Scan for the cell matching the given text and deliver its (X, Y) coordinate at center. 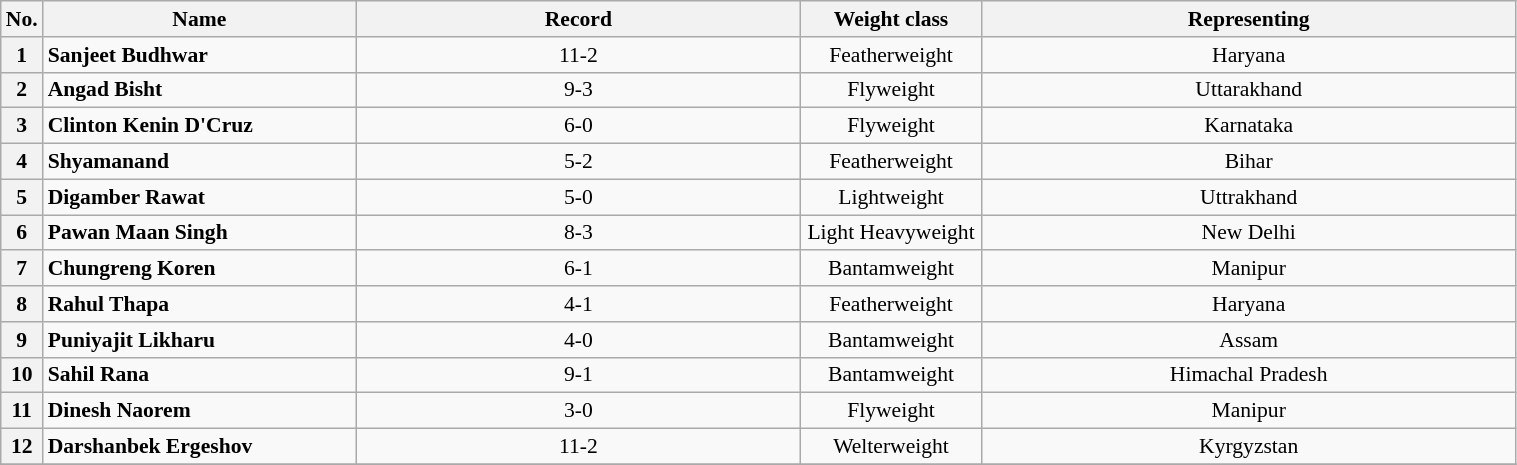
Karnataka (1248, 126)
Representing (1248, 19)
5 (22, 197)
3-0 (578, 411)
Chungreng Koren (200, 269)
Uttrakhand (1248, 197)
9 (22, 340)
Digamber Rawat (200, 197)
12 (22, 447)
Darshanbek Ergeshov (200, 447)
4 (22, 162)
8-3 (578, 233)
9-3 (578, 90)
Sanjeet Budhwar (200, 55)
6-0 (578, 126)
6 (22, 233)
3 (22, 126)
Lightweight (892, 197)
New Delhi (1248, 233)
4-0 (578, 340)
8 (22, 304)
5-2 (578, 162)
Weight class (892, 19)
Bihar (1248, 162)
Pawan Maan Singh (200, 233)
7 (22, 269)
11 (22, 411)
10 (22, 375)
5-0 (578, 197)
2 (22, 90)
Shyamanand (200, 162)
Welterweight (892, 447)
Kyrgyzstan (1248, 447)
9-1 (578, 375)
Dinesh Naorem (200, 411)
1 (22, 55)
No. (22, 19)
Himachal Pradesh (1248, 375)
Record (578, 19)
Puniyajit Likharu (200, 340)
Name (200, 19)
Angad Bisht (200, 90)
6-1 (578, 269)
Rahul Thapa (200, 304)
Assam (1248, 340)
4-1 (578, 304)
Light Heavyweight (892, 233)
Sahil Rana (200, 375)
Clinton Kenin D'Cruz (200, 126)
Uttarakhand (1248, 90)
